Search for the cell housing the specified text and yield its [X, Y] center coordinate. 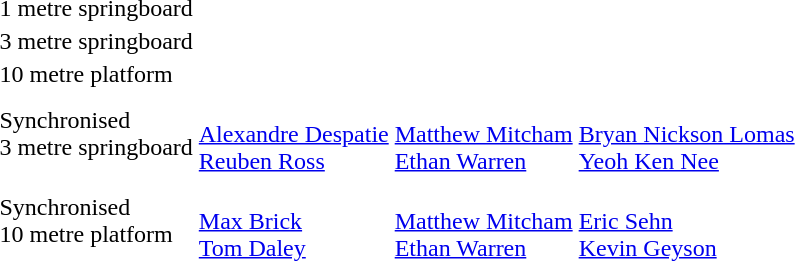
Matthew MitchamEthan Warren [484, 134]
Alexandre DespatieReuben Ross [294, 134]
